Provide the (x, y) coordinate of the cell's center where the given text is located.  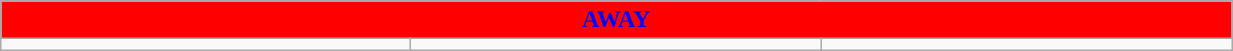
AWAY (616, 20)
